Search for the cell housing the specified text and yield its (X, Y) center coordinate. 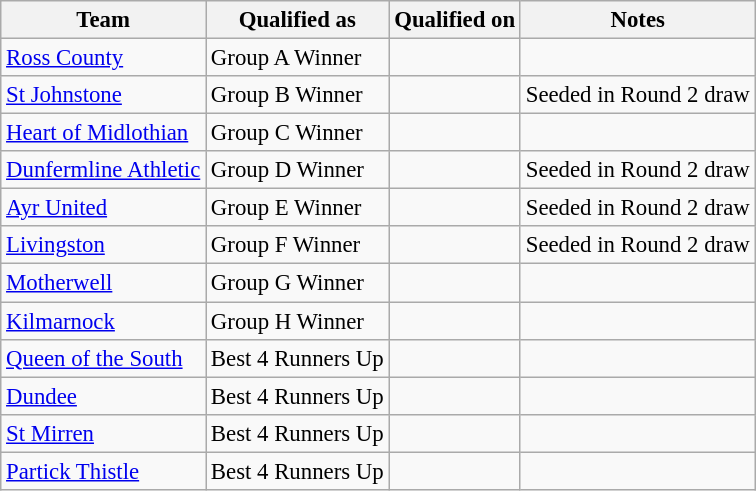
Group C Winner (298, 133)
Group D Winner (298, 170)
Group B Winner (298, 95)
Partick Thistle (104, 471)
Heart of Midlothian (104, 133)
Group A Winner (298, 58)
St Johnstone (104, 95)
St Mirren (104, 433)
Kilmarnock (104, 321)
Dunfermline Athletic (104, 170)
Group F Winner (298, 245)
Dundee (104, 396)
Queen of the South (104, 358)
Notes (638, 20)
Team (104, 20)
Group G Winner (298, 283)
Ross County (104, 58)
Livingston (104, 245)
Ayr United (104, 208)
Qualified on (455, 20)
Qualified as (298, 20)
Motherwell (104, 283)
Group E Winner (298, 208)
Group H Winner (298, 321)
